Locate the cell with the specified text and output its [X, Y] center coordinate. 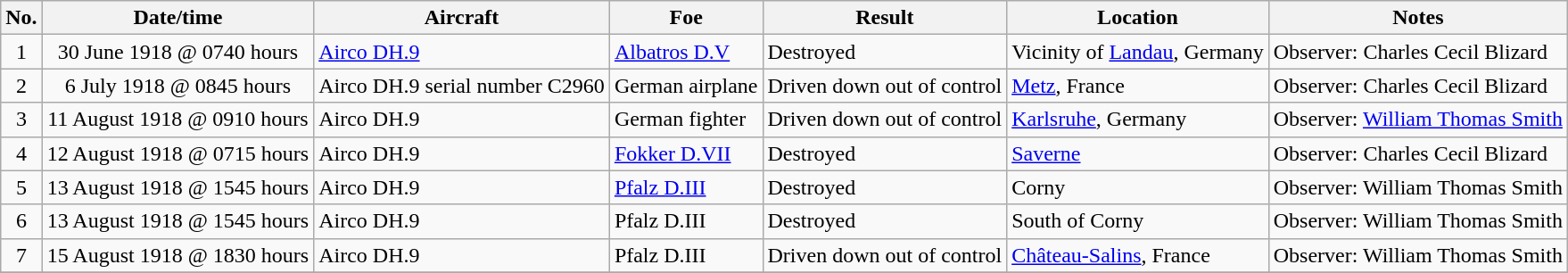
Château-Salins, France [1138, 255]
15 August 1918 @ 1830 hours [178, 255]
Metz, France [1138, 86]
12 August 1918 @ 0715 hours [178, 153]
2 [21, 86]
6 July 1918 @ 0845 hours [178, 86]
Date/time [178, 18]
5 [21, 187]
South of Corny [1138, 221]
1 [21, 52]
4 [21, 153]
3 [21, 120]
No. [21, 18]
Vicinity of Landau, Germany [1138, 52]
7 [21, 255]
Fokker D.VII [686, 153]
Notes [1418, 18]
German fighter [686, 120]
Foe [686, 18]
6 [21, 221]
Saverne [1138, 153]
11 August 1918 @ 0910 hours [178, 120]
Airco DH.9 serial number C2960 [462, 86]
Location [1138, 18]
Karlsruhe, Germany [1138, 120]
Corny [1138, 187]
30 June 1918 @ 0740 hours [178, 52]
Result [885, 18]
Albatros D.V [686, 52]
Aircraft [462, 18]
German airplane [686, 86]
